Detect which cell encompasses the target text, then output its [x, y] center coordinate. 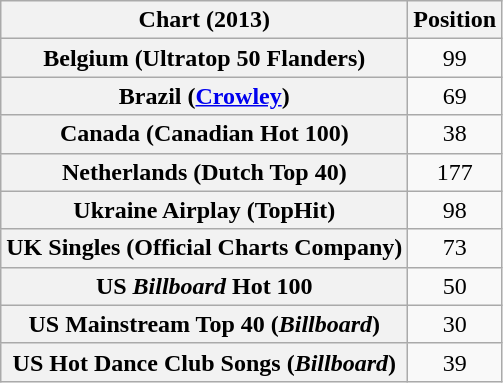
98 [455, 210]
99 [455, 58]
177 [455, 172]
Canada (Canadian Hot 100) [204, 134]
Position [455, 20]
US Billboard Hot 100 [204, 286]
Belgium (Ultratop 50 Flanders) [204, 58]
39 [455, 362]
UK Singles (Official Charts Company) [204, 248]
US Mainstream Top 40 (Billboard) [204, 324]
38 [455, 134]
73 [455, 248]
30 [455, 324]
Ukraine Airplay (TopHit) [204, 210]
US Hot Dance Club Songs (Billboard) [204, 362]
69 [455, 96]
Chart (2013) [204, 20]
50 [455, 286]
Netherlands (Dutch Top 40) [204, 172]
Brazil (Crowley) [204, 96]
